Output the [x, y] coordinate of the center of the cell containing the given text.  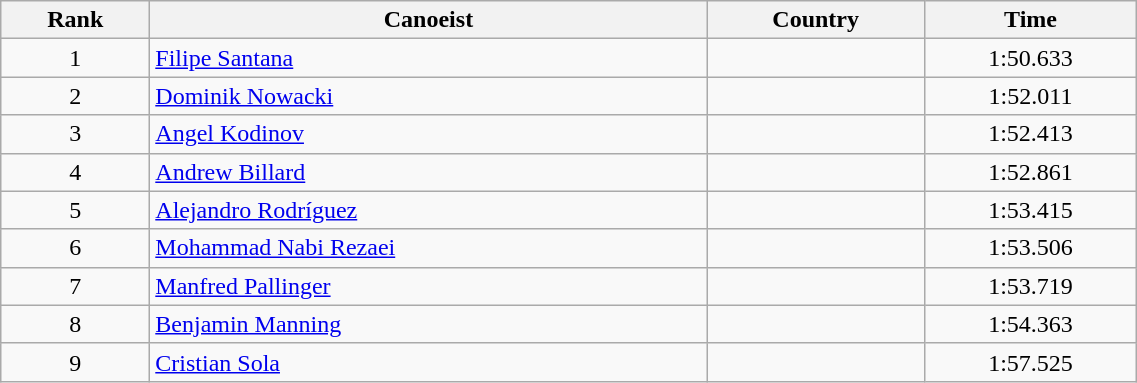
4 [76, 172]
Alejandro Rodríguez [428, 210]
1:57.525 [1030, 362]
Mohammad Nabi Rezaei [428, 248]
1:50.633 [1030, 58]
Andrew Billard [428, 172]
Benjamin Manning [428, 324]
Country [816, 20]
Cristian Sola [428, 362]
1 [76, 58]
1:54.363 [1030, 324]
1:53.415 [1030, 210]
7 [76, 286]
Canoeist [428, 20]
8 [76, 324]
Dominik Nowacki [428, 96]
Rank [76, 20]
1:52.413 [1030, 134]
Angel Kodinov [428, 134]
1:52.861 [1030, 172]
1:53.719 [1030, 286]
9 [76, 362]
6 [76, 248]
Filipe Santana [428, 58]
Time [1030, 20]
Manfred Pallinger [428, 286]
3 [76, 134]
5 [76, 210]
2 [76, 96]
1:52.011 [1030, 96]
1:53.506 [1030, 248]
